Determine the [X, Y] coordinate at the center of the cell enclosing the given text.  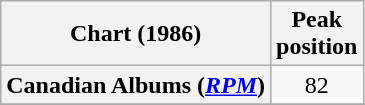
82 [317, 85]
Chart (1986) [136, 34]
Canadian Albums (RPM) [136, 85]
Peakposition [317, 34]
